Find where the given text appears and provide that cell's center as (x, y) coordinate. 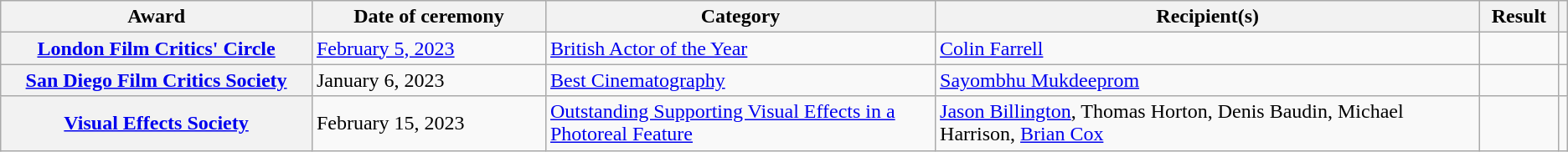
Recipient(s) (1208, 17)
Visual Effects Society (157, 124)
Outstanding Supporting Visual Effects in a Photoreal Feature (740, 124)
Category (740, 17)
Colin Farrell (1208, 48)
London Film Critics' Circle (157, 48)
Award (157, 17)
Best Cinematography (740, 80)
January 6, 2023 (429, 80)
Date of ceremony (429, 17)
Sayombhu Mukdeeprom (1208, 80)
San Diego Film Critics Society (157, 80)
Jason Billington, Thomas Horton, Denis Baudin, Michael Harrison, Brian Cox (1208, 124)
February 15, 2023 (429, 124)
Result (1519, 17)
February 5, 2023 (429, 48)
British Actor of the Year (740, 48)
